Find where the given text appears and provide that cell's center as [X, Y] coordinate. 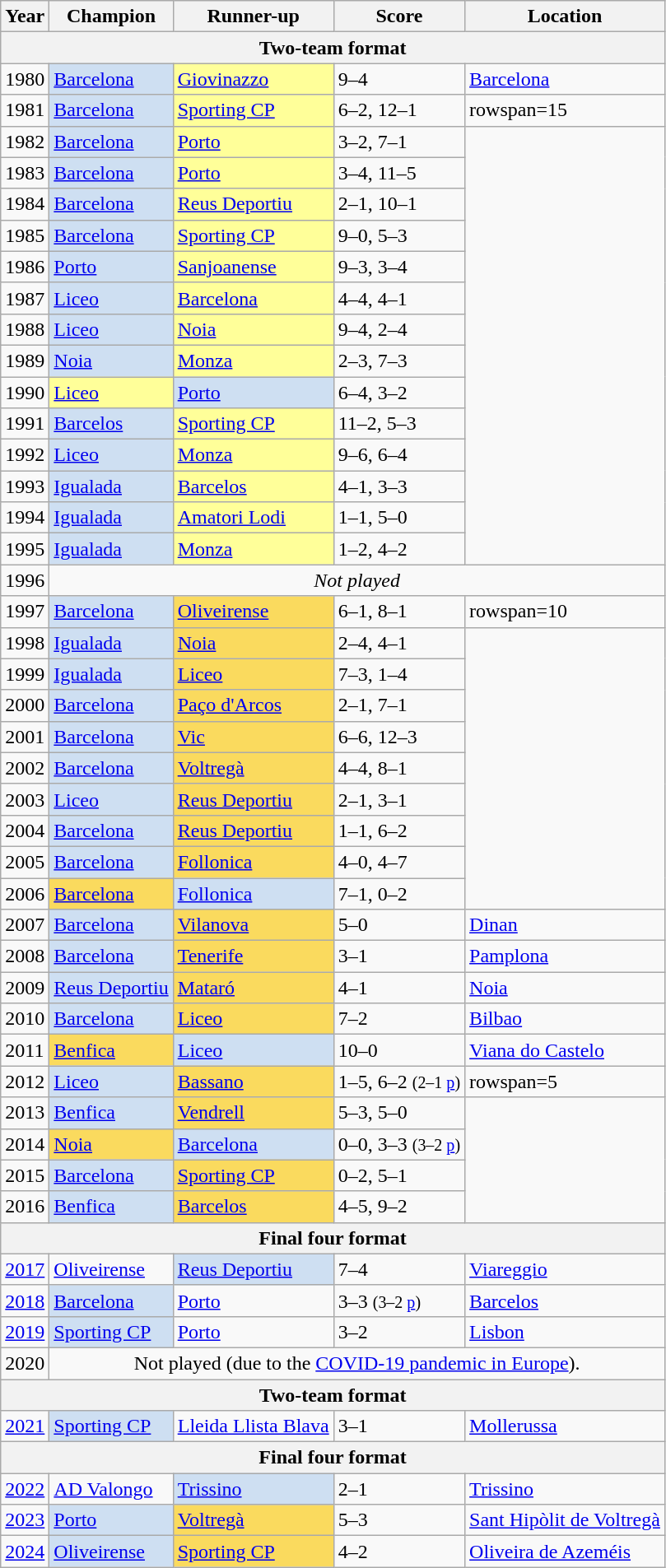
2010 [25, 1019]
2–1, 7–1 [398, 705]
3–4, 11–5 [398, 173]
6–1, 8–1 [398, 612]
Oliveira de Azeméis [565, 1552]
Mataró [254, 988]
2018 [25, 1300]
3–2, 7–1 [398, 142]
2001 [25, 737]
Not played [357, 580]
3–2 [398, 1332]
2–1, 10–1 [398, 204]
Bilbao [565, 1019]
5–3, 5–0 [398, 1113]
4–0, 4–7 [398, 862]
Sant Hipòlit de Voltregà [565, 1520]
2002 [25, 768]
1997 [25, 612]
4–2 [398, 1552]
2000 [25, 705]
2–1, 3–1 [398, 799]
Location [565, 16]
2008 [25, 956]
6–4, 3–2 [398, 393]
Not played (due to the COVID-19 pandemic in Europe). [357, 1363]
Vic [254, 737]
4–4, 8–1 [398, 768]
2021 [25, 1426]
1986 [25, 267]
6–2, 12–1 [398, 110]
2006 [25, 893]
1987 [25, 298]
Lleida Llista Blava [254, 1426]
Lisbon [565, 1332]
9–4 [398, 79]
4–1, 3–3 [398, 486]
7–3, 1–4 [398, 674]
4–5, 9–2 [398, 1207]
Viareggio [565, 1269]
2005 [25, 862]
1995 [25, 549]
2009 [25, 988]
Score [398, 16]
1999 [25, 674]
2024 [25, 1552]
5–3 [398, 1520]
2020 [25, 1363]
11–2, 5–3 [398, 424]
Viana do Castelo [565, 1050]
7–4 [398, 1269]
7–2 [398, 1019]
2003 [25, 799]
Dinan [565, 925]
2007 [25, 925]
2–3, 7–3 [398, 361]
3–3 (3–2 p) [398, 1300]
7–1, 0–2 [398, 893]
1–1, 6–2 [398, 831]
2011 [25, 1050]
10–0 [398, 1050]
1–1, 5–0 [398, 518]
1988 [25, 329]
rowspan=10 [565, 612]
1982 [25, 142]
Tenerife [254, 956]
1989 [25, 361]
2012 [25, 1082]
1991 [25, 424]
1980 [25, 79]
Vendrell [254, 1113]
2–4, 4–1 [398, 643]
2015 [25, 1175]
Champion [111, 16]
2022 [25, 1489]
Mollerussa [565, 1426]
2–1 [398, 1489]
Year [25, 16]
1981 [25, 110]
0–2, 5–1 [398, 1175]
1992 [25, 455]
2023 [25, 1520]
2014 [25, 1144]
rowspan=5 [565, 1082]
9–6, 6–4 [398, 455]
Amatori Lodi [254, 518]
Vilanova [254, 925]
1–2, 4–2 [398, 549]
2016 [25, 1207]
Giovinazzo [254, 79]
rowspan=15 [565, 110]
4–4, 4–1 [398, 298]
2013 [25, 1113]
Bassano [254, 1082]
6–6, 12–3 [398, 737]
1993 [25, 486]
Sanjoanense [254, 267]
9–4, 2–4 [398, 329]
AD Valongo [111, 1489]
0–0, 3–3 (3–2 p) [398, 1144]
Runner-up [254, 16]
1994 [25, 518]
4–1 [398, 988]
Paço d'Arcos [254, 705]
1990 [25, 393]
9–3, 3–4 [398, 267]
1996 [25, 580]
2019 [25, 1332]
1998 [25, 643]
Pamplona [565, 956]
1984 [25, 204]
2017 [25, 1269]
9–0, 5–3 [398, 235]
2004 [25, 831]
1–5, 6–2 (2–1 p) [398, 1082]
5–0 [398, 925]
1983 [25, 173]
1985 [25, 235]
